From the cell containing the given text, extract its center point as [X, Y] coordinate. 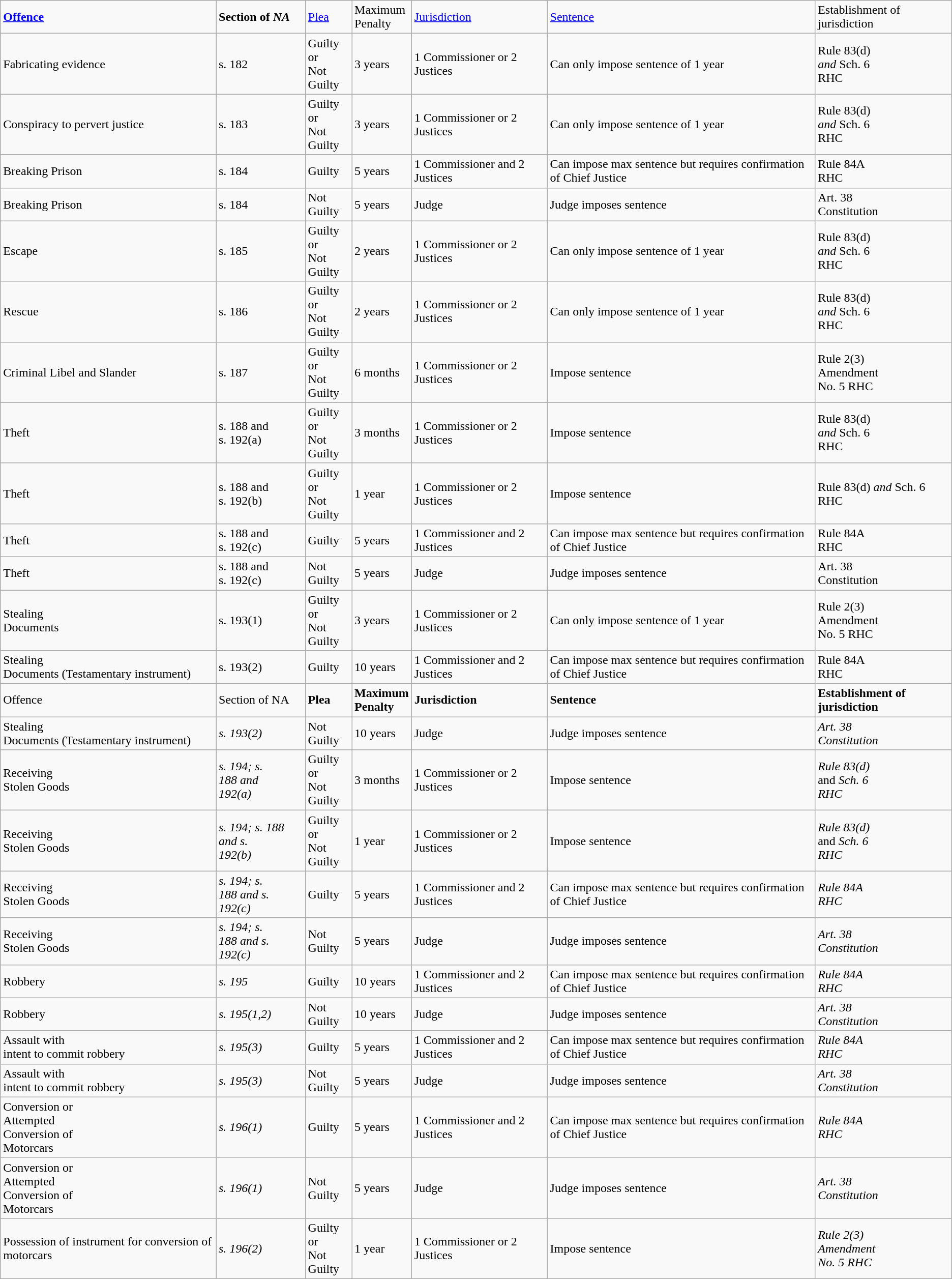
Rescue [108, 311]
s. 196(2) [260, 1248]
Rule 83(d) and Sch. 6RHC [884, 493]
s. 183 [260, 124]
s. 195(1,2) [260, 1014]
Conspiracy to pervert justice [108, 124]
6 months [382, 372]
Possession of instrument for conversion of motorcars [108, 1248]
Escape [108, 251]
s. 194; s. 188 and s.192(b) [260, 840]
Criminal Libel and Slander [108, 372]
s. 195 [260, 981]
s. 185 [260, 251]
s. 194; s.188 and192(a) [260, 780]
s. 193(1) [260, 621]
Fabricating evidence [108, 64]
s. 188 ands. 192(a) [260, 432]
s. 187 [260, 372]
StealingDocuments [108, 621]
s. 188 ands. 192(b) [260, 493]
s. 186 [260, 311]
s. 182 [260, 64]
